Extract the [x, y] coordinate from the center of the cell holding the provided text.  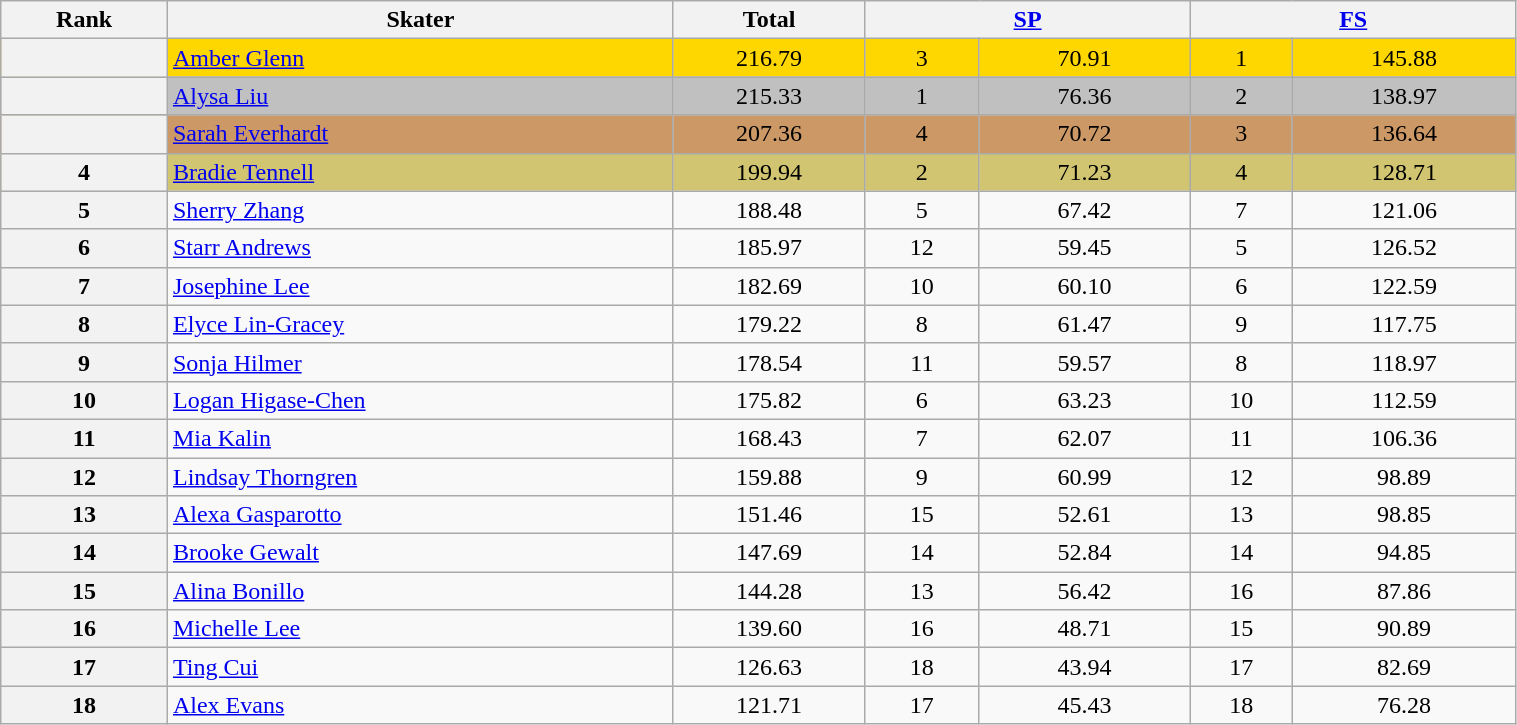
FS [1353, 20]
185.97 [768, 248]
136.64 [1404, 134]
139.60 [768, 629]
144.28 [768, 591]
Alexa Gasparotto [420, 515]
159.88 [768, 477]
Ting Cui [420, 667]
151.46 [768, 515]
Michelle Lee [420, 629]
Alex Evans [420, 705]
Total [768, 20]
145.88 [1404, 58]
Starr Andrews [420, 248]
121.06 [1404, 210]
61.47 [1085, 324]
60.10 [1085, 286]
45.43 [1085, 705]
Skater [420, 20]
70.72 [1085, 134]
98.89 [1404, 477]
Amber Glenn [420, 58]
188.48 [768, 210]
118.97 [1404, 362]
Logan Higase-Chen [420, 400]
Josephine Lee [420, 286]
82.69 [1404, 667]
128.71 [1404, 172]
98.85 [1404, 515]
Lindsay Thorngren [420, 477]
90.89 [1404, 629]
43.94 [1085, 667]
147.69 [768, 553]
117.75 [1404, 324]
175.82 [768, 400]
Alysa Liu [420, 96]
Sherry Zhang [420, 210]
60.99 [1085, 477]
121.71 [768, 705]
Brooke Gewalt [420, 553]
Rank [84, 20]
Sarah Everhardt [420, 134]
112.59 [1404, 400]
76.28 [1404, 705]
122.59 [1404, 286]
87.86 [1404, 591]
179.22 [768, 324]
94.85 [1404, 553]
215.33 [768, 96]
Sonja Hilmer [420, 362]
126.52 [1404, 248]
70.91 [1085, 58]
168.43 [768, 438]
Bradie Tennell [420, 172]
Elyce Lin-Gracey [420, 324]
138.97 [1404, 96]
71.23 [1085, 172]
59.45 [1085, 248]
126.63 [768, 667]
106.36 [1404, 438]
Alina Bonillo [420, 591]
48.71 [1085, 629]
207.36 [768, 134]
62.07 [1085, 438]
59.57 [1085, 362]
76.36 [1085, 96]
178.54 [768, 362]
SP [1028, 20]
182.69 [768, 286]
216.79 [768, 58]
56.42 [1085, 591]
52.61 [1085, 515]
63.23 [1085, 400]
52.84 [1085, 553]
Mia Kalin [420, 438]
199.94 [768, 172]
67.42 [1085, 210]
